Detect which cell encompasses the target text, then output its [x, y] center coordinate. 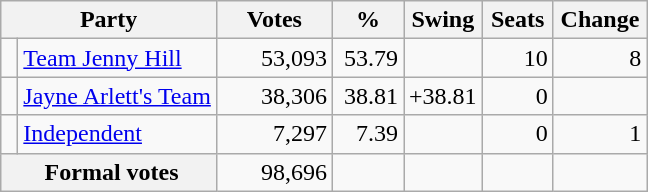
10 [518, 58]
98,696 [274, 172]
% [368, 20]
Jayne Arlett's Team [118, 96]
1 [600, 134]
Team Jenny Hill [118, 58]
Votes [274, 20]
8 [600, 58]
53,093 [274, 58]
Seats [518, 20]
+38.81 [444, 96]
Change [600, 20]
53.79 [368, 58]
38.81 [368, 96]
38,306 [274, 96]
Party [109, 20]
7.39 [368, 134]
7,297 [274, 134]
Independent [118, 134]
Formal votes [109, 172]
Swing [444, 20]
